Pinpoint the cell where the given text exists, returning its (X, Y) midpoint coordinate. 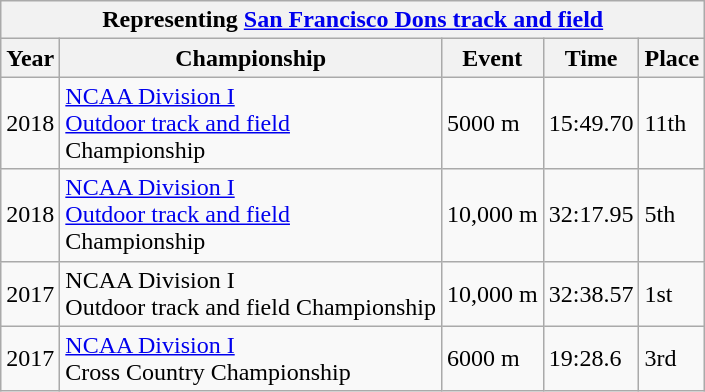
6000 m (492, 358)
32:38.57 (591, 294)
Time (591, 58)
Year (30, 58)
5th (672, 215)
NCAA Division IOutdoor track and field Championship (251, 294)
32:17.95 (591, 215)
1st (672, 294)
3rd (672, 358)
Place (672, 58)
19:28.6 (591, 358)
Representing San Francisco Dons track and field (353, 20)
Event (492, 58)
NCAA Division ICross Country Championship (251, 358)
15:49.70 (591, 123)
Championship (251, 58)
11th (672, 123)
5000 m (492, 123)
